Detect which cell encompasses the target text, then output its [X, Y] center coordinate. 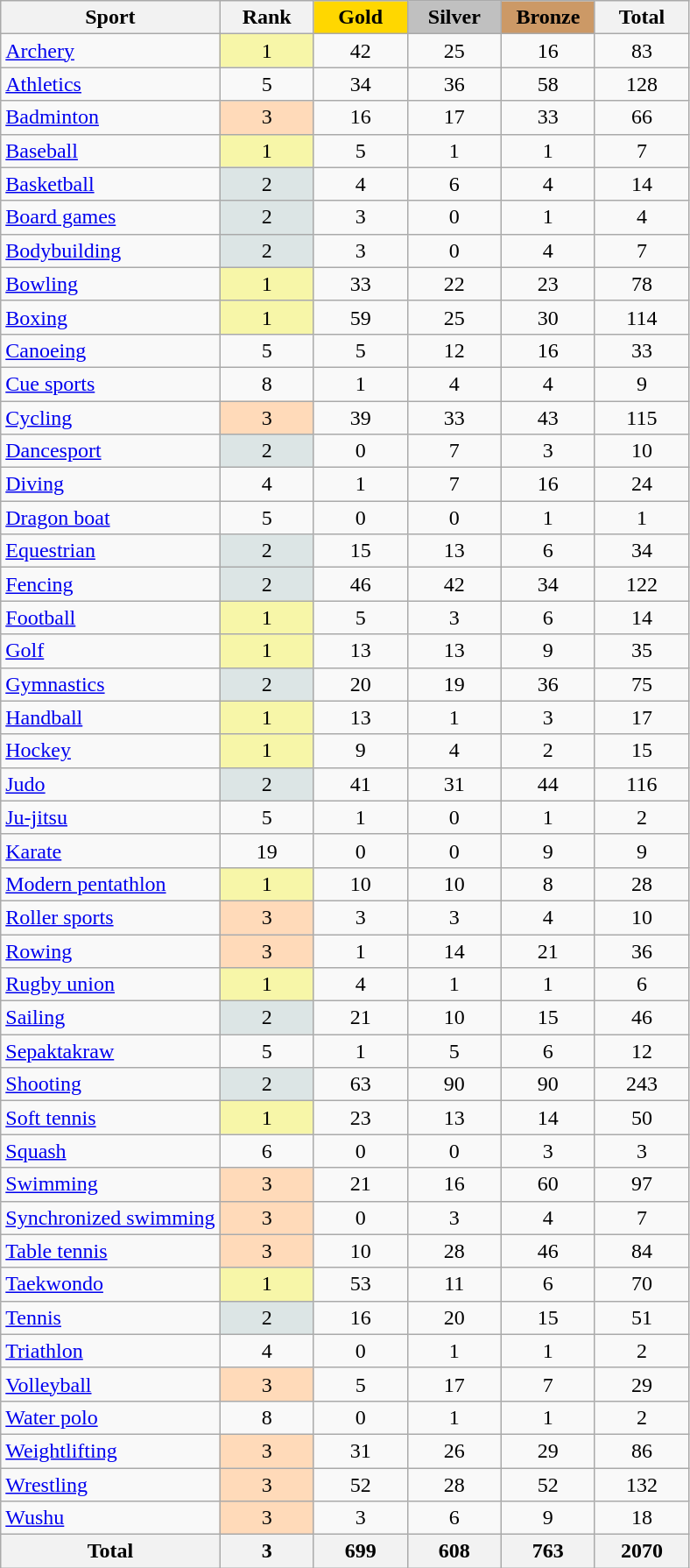
Board games [110, 217]
18 [641, 1518]
Fencing [110, 584]
Handball [110, 717]
51 [641, 1317]
24 [641, 484]
116 [641, 784]
699 [361, 1551]
Silver [454, 18]
Archery [110, 51]
Cue sports [110, 384]
608 [454, 1551]
22 [454, 284]
Cycling [110, 418]
43 [548, 418]
Karate [110, 851]
Squash [110, 1151]
Taekwondo [110, 1284]
86 [641, 1451]
763 [548, 1551]
53 [361, 1284]
75 [641, 684]
Water polo [110, 1417]
Modern pentathlon [110, 884]
60 [548, 1184]
Volleyball [110, 1384]
Athletics [110, 84]
59 [361, 317]
63 [361, 1084]
Tennis [110, 1317]
122 [641, 584]
Rugby union [110, 985]
Gymnastics [110, 684]
78 [641, 284]
Roller sports [110, 917]
Canoeing [110, 350]
Dragon boat [110, 518]
Boxing [110, 317]
Sport [110, 18]
Basketball [110, 184]
11 [454, 1284]
Sepaktakraw [110, 1051]
243 [641, 1084]
Swimming [110, 1184]
Weightlifting [110, 1451]
66 [641, 117]
Bronze [548, 18]
Sailing [110, 1018]
Gold [361, 18]
128 [641, 84]
Judo [110, 784]
Bowling [110, 284]
Bodybuilding [110, 251]
Triathlon [110, 1351]
Table tennis [110, 1251]
70 [641, 1284]
Hockey [110, 751]
50 [641, 1118]
114 [641, 317]
Football [110, 618]
39 [361, 418]
Diving [110, 484]
Wushu [110, 1518]
84 [641, 1251]
44 [548, 784]
Dancesport [110, 451]
2070 [641, 1551]
Rowing [110, 950]
Equestrian [110, 551]
58 [548, 84]
97 [641, 1184]
Badminton [110, 117]
26 [454, 1451]
35 [641, 651]
Wrestling [110, 1485]
Synchronized swimming [110, 1218]
41 [361, 784]
115 [641, 418]
Baseball [110, 151]
83 [641, 51]
Ju-jitsu [110, 817]
132 [641, 1485]
Shooting [110, 1084]
Rank [266, 18]
30 [548, 317]
Golf [110, 651]
Soft tennis [110, 1118]
